Find where the given text appears and provide that cell's center as [X, Y] coordinate. 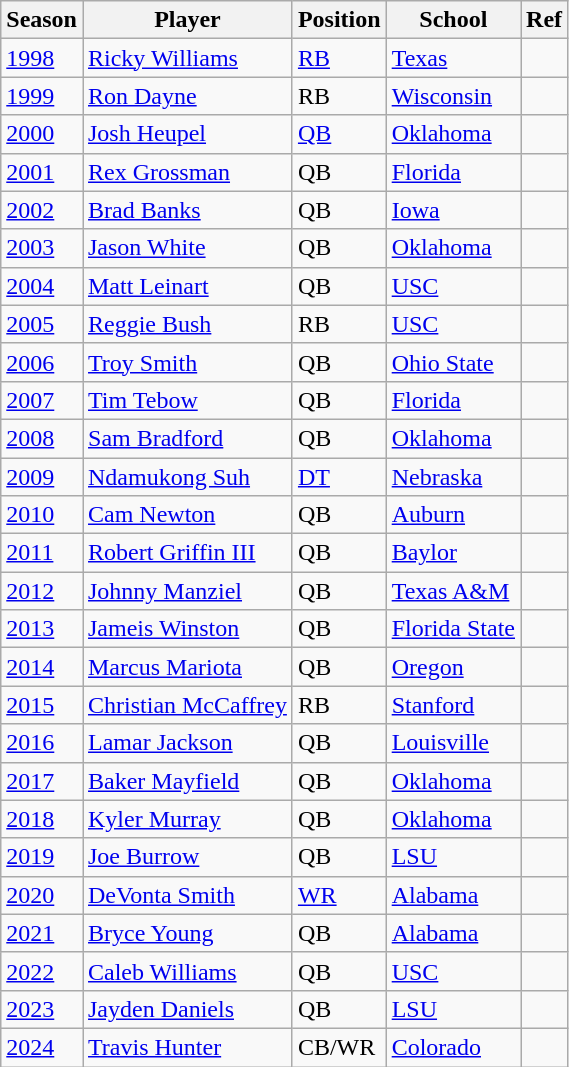
Wisconsin [453, 96]
WR [339, 895]
Matt Leinart [187, 286]
2011 [42, 553]
Ron Dayne [187, 96]
2007 [42, 400]
2010 [42, 515]
Cam Newton [187, 515]
Jason White [187, 248]
1999 [42, 96]
Colorado [453, 1047]
Christian McCaffrey [187, 705]
Iowa [453, 210]
2024 [42, 1047]
Season [42, 20]
2005 [42, 324]
2008 [42, 438]
2020 [42, 895]
Texas A&M [453, 591]
2001 [42, 172]
Travis Hunter [187, 1047]
Jameis Winston [187, 629]
Kyler Murray [187, 819]
Marcus Mariota [187, 667]
Texas [453, 58]
DT [339, 477]
Johnny Manziel [187, 591]
DeVonta Smith [187, 895]
1998 [42, 58]
Nebraska [453, 477]
Joe Burrow [187, 857]
Position [339, 20]
2004 [42, 286]
2018 [42, 819]
Florida State [453, 629]
Reggie Bush [187, 324]
Lamar Jackson [187, 743]
Baylor [453, 553]
Caleb Williams [187, 971]
2015 [42, 705]
2013 [42, 629]
2017 [42, 781]
2006 [42, 362]
CB/WR [339, 1047]
Ndamukong Suh [187, 477]
2009 [42, 477]
2014 [42, 667]
2003 [42, 248]
Ohio State [453, 362]
Player [187, 20]
2016 [42, 743]
Rex Grossman [187, 172]
Robert Griffin III [187, 553]
Auburn [453, 515]
2002 [42, 210]
Tim Tebow [187, 400]
Sam Bradford [187, 438]
2022 [42, 971]
Troy Smith [187, 362]
Ref [544, 20]
2012 [42, 591]
Baker Mayfield [187, 781]
Louisville [453, 743]
2019 [42, 857]
2000 [42, 134]
2023 [42, 1009]
Josh Heupel [187, 134]
Bryce Young [187, 933]
Brad Banks [187, 210]
Oregon [453, 667]
Ricky Williams [187, 58]
Stanford [453, 705]
Jayden Daniels [187, 1009]
School [453, 20]
2021 [42, 933]
